Provide the [X, Y] coordinate of the cell's center where the given text is located.  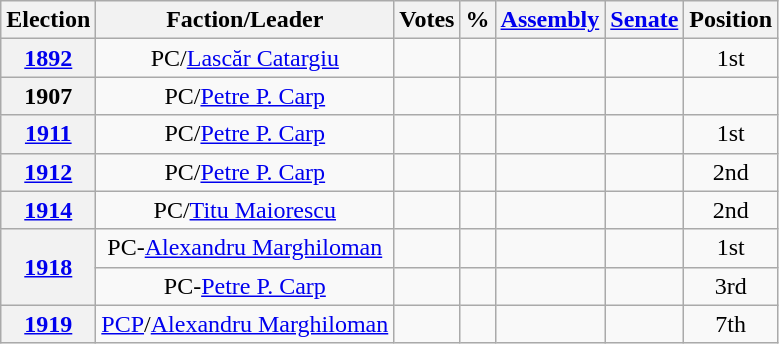
PC-Alexandru Marghiloman [245, 248]
1912 [48, 172]
1892 [48, 58]
% [478, 20]
PC/Titu Maiorescu [245, 210]
Election [48, 20]
1907 [48, 96]
Senate [644, 20]
Position [731, 20]
1918 [48, 267]
Faction/Leader [245, 20]
PC-Petre P. Carp [245, 286]
1914 [48, 210]
PC/Lascăr Catargiu [245, 58]
7th [731, 324]
PCP/Alexandru Marghiloman [245, 324]
1919 [48, 324]
Votes [427, 20]
1911 [48, 134]
3rd [731, 286]
Assembly [550, 20]
